Scan for the cell matching the given text and deliver its (X, Y) coordinate at center. 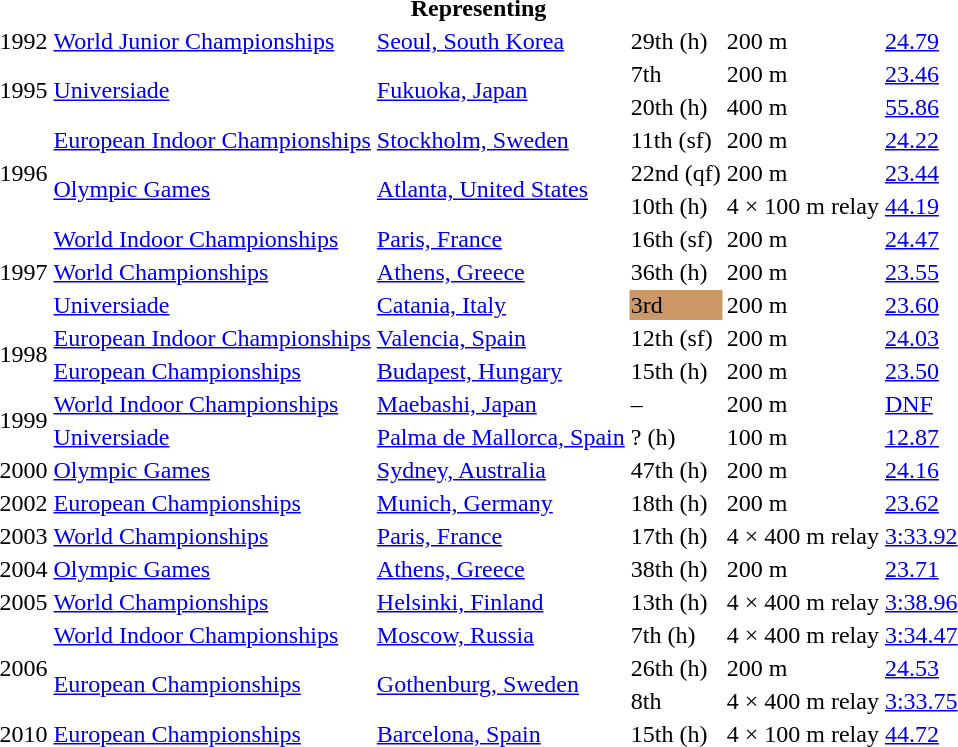
Helsinki, Finland (500, 602)
38th (h) (676, 569)
16th (sf) (676, 239)
20th (h) (676, 107)
Gothenburg, Sweden (500, 684)
Seoul, South Korea (500, 41)
22nd (qf) (676, 173)
Moscow, Russia (500, 635)
Maebashi, Japan (500, 404)
26th (h) (676, 668)
Munich, Germany (500, 503)
Valencia, Spain (500, 338)
Palma de Mallorca, Spain (500, 437)
4 × 100 m relay (802, 206)
7th (h) (676, 635)
– (676, 404)
Stockholm, Sweden (500, 140)
15th (h) (676, 371)
? (h) (676, 437)
Sydney, Australia (500, 470)
Catania, Italy (500, 305)
Fukuoka, Japan (500, 90)
29th (h) (676, 41)
17th (h) (676, 536)
400 m (802, 107)
7th (676, 74)
Budapest, Hungary (500, 371)
100 m (802, 437)
8th (676, 701)
13th (h) (676, 602)
18th (h) (676, 503)
10th (h) (676, 206)
36th (h) (676, 272)
3rd (676, 305)
Atlanta, United States (500, 190)
11th (sf) (676, 140)
World Junior Championships (212, 41)
12th (sf) (676, 338)
47th (h) (676, 470)
